Scan for the cell matching the given text and deliver its (X, Y) coordinate at center. 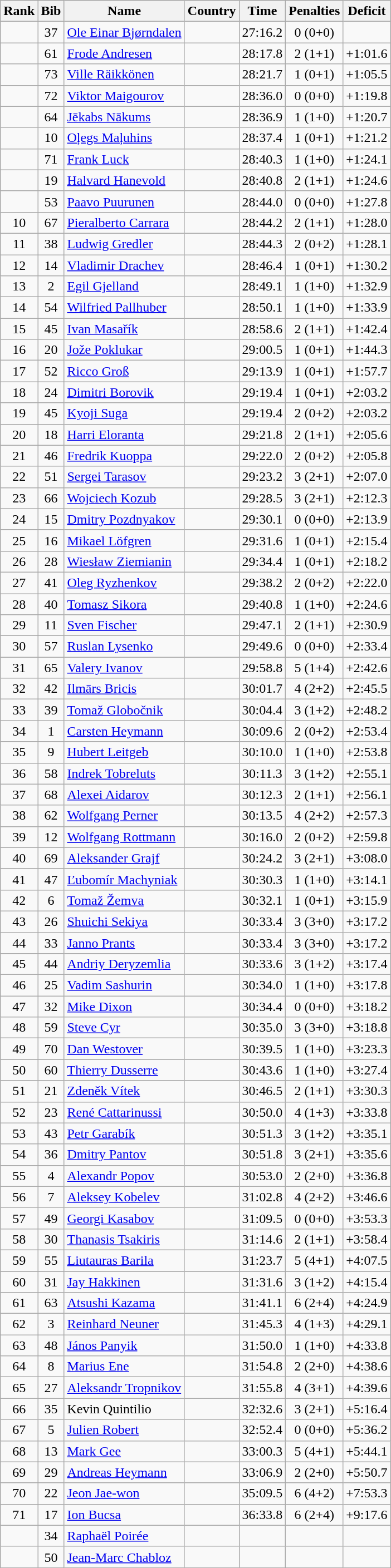
+4:29.1 (366, 1324)
Tomasz Sikora (124, 604)
31:09.5 (262, 1218)
28:58.6 (262, 329)
30:53.0 (262, 1176)
+5:44.1 (366, 1451)
+4:07.5 (366, 1260)
30:43.6 (262, 1070)
+1:30.2 (366, 265)
30:10.0 (262, 752)
31:54.8 (262, 1367)
Wiesław Ziemianin (124, 561)
+3:46.6 (366, 1197)
28:49.1 (262, 287)
30:13.5 (262, 816)
+1:24.1 (366, 159)
Kyoji Suga (124, 413)
+2:33.4 (366, 647)
30:34.4 (262, 1007)
29:40.8 (262, 604)
Sergei Tarasov (124, 477)
30:01.7 (262, 689)
Paavo Puurunen (124, 201)
31:14.6 (262, 1239)
+5:16.4 (366, 1409)
+7:53.3 (366, 1493)
Ricco Groß (124, 371)
+3:17.4 (366, 964)
Alexandr Popov (124, 1176)
+2:12.3 (366, 498)
30:51.8 (262, 1155)
Raphaël Poirée (124, 1536)
Oļegs Maļuhins (124, 138)
+2:24.6 (366, 604)
Pieralberto Carrara (124, 223)
+3:15.9 (366, 900)
Penalties (314, 11)
1 (51, 731)
30:12.3 (262, 795)
+1:05.5 (366, 75)
28:44.2 (262, 223)
29:38.2 (262, 583)
+3:35.6 (366, 1155)
30:04.4 (262, 710)
29:00.5 (262, 350)
28:40.3 (262, 159)
+5:36.2 (366, 1430)
Tomaž Žemva (124, 900)
Georgi Kasabov (124, 1218)
+3:08.0 (366, 858)
Harri Eloranta (124, 435)
+1:24.6 (366, 180)
28:36.9 (262, 117)
Shuichi Sekiya (124, 921)
Kevin Quintilio (124, 1409)
30:11.3 (262, 773)
+2:15.4 (366, 540)
Mark Gee (124, 1451)
+2:45.5 (366, 689)
+1:28.0 (366, 223)
+2:30.9 (366, 625)
28:21.7 (262, 75)
Bib (51, 11)
+1:44.3 (366, 350)
Julien Robert (124, 1430)
Vladimir Drachev (124, 265)
28:46.4 (262, 265)
30:34.0 (262, 985)
+3:33.8 (366, 1112)
+3:35.1 (366, 1133)
+1:33.9 (366, 308)
Aleksandr Tropnikov (124, 1388)
+2:18.2 (366, 561)
29:47.1 (262, 625)
+1:27.8 (366, 201)
Alexei Aidarov (124, 795)
Tomaž Globočnik (124, 710)
+9:17.6 (366, 1515)
+3:53.3 (366, 1218)
3 (51, 1324)
Jean-Marc Chabloz (124, 1557)
Steve Cyr (124, 1028)
31:31.6 (262, 1281)
+2:05.6 (366, 435)
Aleksey Kobelev (124, 1197)
Ville Räikkönen (124, 75)
Andreas Heymann (124, 1472)
27:16.2 (262, 32)
Rank (19, 11)
28:36.0 (262, 96)
Reinhard Neuner (124, 1324)
30:30.3 (262, 879)
Fredrik Kuoppa (124, 456)
36:33.8 (262, 1515)
+2:48.2 (366, 710)
30:16.0 (262, 837)
Marius Ene (124, 1367)
Halvard Hanevold (124, 180)
73 (51, 75)
+2:55.1 (366, 773)
+1:01.6 (366, 53)
Janno Prants (124, 943)
Ivan Masařík (124, 329)
35:09.5 (262, 1493)
32:52.4 (262, 1430)
+1:21.2 (366, 138)
+2:59.8 (366, 837)
+4:38.6 (366, 1367)
János Panyik (124, 1345)
28:50.1 (262, 308)
29:31.6 (262, 540)
Deficit (366, 11)
5 (1+4) (314, 668)
+2:13.9 (366, 519)
Ion Bucsa (124, 1515)
Andriy Deryzemlia (124, 964)
30:35.0 (262, 1028)
28:44.3 (262, 244)
Zdeněk Vítek (124, 1091)
31:02.8 (262, 1197)
Thierry Dusserre (124, 1070)
Frode Andresen (124, 53)
31:23.7 (262, 1260)
29:49.6 (262, 647)
+5:50.7 (366, 1472)
Wojciech Kozub (124, 498)
Dmitry Pantov (124, 1155)
30:46.5 (262, 1091)
+3:30.3 (366, 1091)
8 (51, 1367)
Jay Hakkinen (124, 1281)
29:22.0 (262, 456)
31:41.1 (262, 1303)
4 (51, 1176)
+1:57.7 (366, 371)
29:34.4 (262, 561)
28:37.4 (262, 138)
30:39.5 (262, 1049)
+2:57.3 (366, 816)
+1:42.4 (366, 329)
Dmitry Pozdnyakov (124, 519)
+1:32.9 (366, 287)
9 (51, 752)
+4:33.8 (366, 1345)
Wolfgang Rottmann (124, 837)
+2:22.0 (366, 583)
+3:36.8 (366, 1176)
5 (51, 1430)
+4:24.9 (366, 1303)
Petr Garabík (124, 1133)
+3:14.1 (366, 879)
28:44.0 (262, 201)
Wilfried Pallhuber (124, 308)
+2:05.8 (366, 456)
4 (3+1) (314, 1388)
29:30.1 (262, 519)
31:50.0 (262, 1345)
+2:56.1 (366, 795)
+1:19.8 (366, 96)
56 (19, 1197)
2 (51, 287)
33:00.3 (262, 1451)
Carsten Heymann (124, 731)
30:51.3 (262, 1133)
+3:27.4 (366, 1070)
29:58.8 (262, 668)
Jēkabs Nākums (124, 117)
Ilmārs Bricis (124, 689)
Mike Dixon (124, 1007)
Aleksander Grajf (124, 858)
Sven Fischer (124, 625)
Egil Gjelland (124, 287)
Ludwig Gredler (124, 244)
6 (51, 900)
+2:53.4 (366, 731)
33:06.9 (262, 1472)
+1:20.7 (366, 117)
Vadim Sashurin (124, 985)
30:32.1 (262, 900)
31:55.8 (262, 1388)
+3:23.3 (366, 1049)
Ruslan Lysenko (124, 647)
Jože Poklukar (124, 350)
28:40.8 (262, 180)
Viktor Maigourov (124, 96)
Liutauras Barila (124, 1260)
32:32.6 (262, 1409)
+4:39.6 (366, 1388)
+2:07.0 (366, 477)
29:13.9 (262, 371)
Jeon Jae-won (124, 1493)
Wolfgang Perner (124, 816)
72 (51, 96)
30:33.6 (262, 964)
+3:18.8 (366, 1028)
+3:17.8 (366, 985)
Time (262, 11)
30:09.6 (262, 731)
René Cattarinussi (124, 1112)
28:17.8 (262, 53)
Oleg Ryzhenkov (124, 583)
6 (4+2) (314, 1493)
30:24.2 (262, 858)
31:45.3 (262, 1324)
Frank Luck (124, 159)
7 (51, 1197)
Name (124, 11)
Thanasis Tsakiris (124, 1239)
30:50.0 (262, 1112)
Atsushi Kazama (124, 1303)
Indrek Tobreluts (124, 773)
29:23.2 (262, 477)
29:28.5 (262, 498)
Valery Ivanov (124, 668)
Hubert Leitgeb (124, 752)
+2:53.8 (366, 752)
+4:15.4 (366, 1281)
Ole Einar Bjørndalen (124, 32)
+1:28.1 (366, 244)
+3:58.4 (366, 1239)
Mikael Löfgren (124, 540)
+3:18.2 (366, 1007)
Dimitri Borovik (124, 392)
+2:42.6 (366, 668)
29:21.8 (262, 435)
Dan Westover (124, 1049)
Country (212, 11)
Ľubomír Machyniak (124, 879)
